Extract the (x, y) coordinate from the center of the cell holding the provided text.  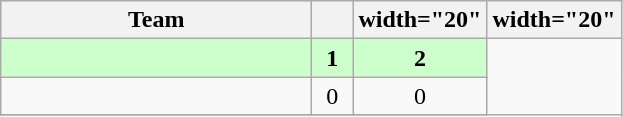
Team (156, 20)
2 (420, 58)
1 (332, 58)
